For the text-containing cell, return its midpoint in (x, y) coordinate format. 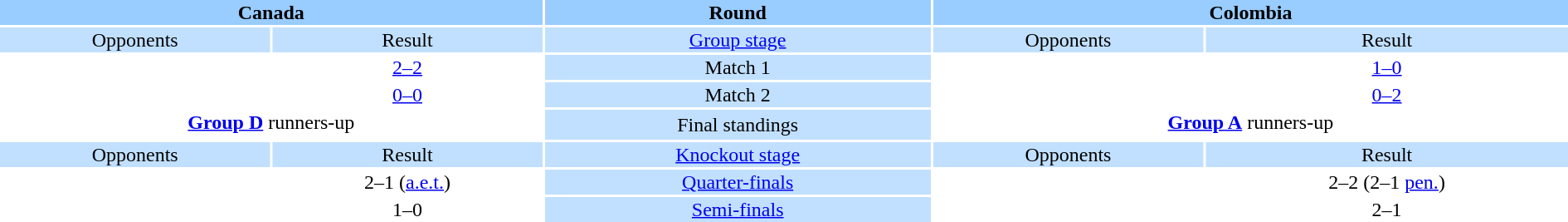
Semi-finals (738, 210)
0–0 (407, 95)
Group stage (738, 40)
Round (738, 12)
2–1 (1387, 210)
Quarter-finals (738, 182)
Final standings (738, 125)
2–2 (2–1 pen.) (1387, 182)
Colombia (1251, 12)
Match 1 (738, 67)
Match 2 (738, 95)
Group A runners-up (1251, 122)
0–2 (1387, 95)
Group D runners-up (271, 122)
2–2 (407, 67)
Canada (271, 12)
2–1 (a.e.t.) (407, 182)
Knockout stage (738, 155)
